Search for the cell housing the specified text and yield its [X, Y] center coordinate. 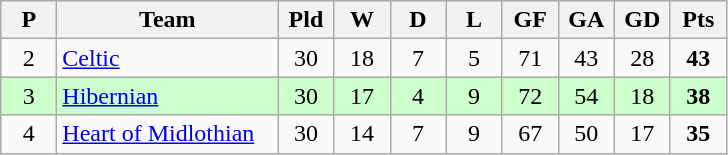
L [474, 20]
3 [29, 96]
GA [586, 20]
Heart of Midlothian [168, 134]
Hibernian [168, 96]
72 [530, 96]
W [362, 20]
D [418, 20]
71 [530, 58]
Team [168, 20]
Pts [698, 20]
35 [698, 134]
2 [29, 58]
67 [530, 134]
GF [530, 20]
5 [474, 58]
GD [642, 20]
Pld [306, 20]
14 [362, 134]
Celtic [168, 58]
54 [586, 96]
P [29, 20]
38 [698, 96]
28 [642, 58]
50 [586, 134]
